Search for the cell housing the specified text and yield its [x, y] center coordinate. 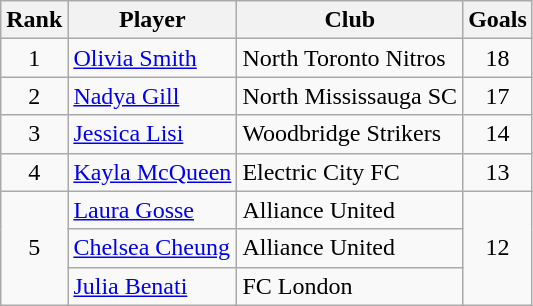
Julia Benati [152, 286]
Rank [34, 20]
17 [498, 96]
Club [350, 20]
Electric City FC [350, 172]
Olivia Smith [152, 58]
FC London [350, 286]
Chelsea Cheung [152, 248]
Goals [498, 20]
4 [34, 172]
Nadya Gill [152, 96]
12 [498, 248]
Woodbridge Strikers [350, 134]
13 [498, 172]
Jessica Lisi [152, 134]
Kayla McQueen [152, 172]
Laura Gosse [152, 210]
14 [498, 134]
3 [34, 134]
18 [498, 58]
North Mississauga SC [350, 96]
Player [152, 20]
2 [34, 96]
North Toronto Nitros [350, 58]
5 [34, 248]
1 [34, 58]
